Return the (X, Y) coordinate for the center point of the cell that contains the specified text.  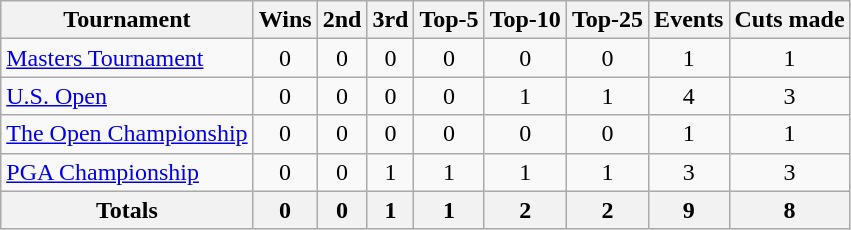
PGA Championship (127, 172)
8 (790, 210)
Cuts made (790, 20)
4 (689, 96)
Totals (127, 210)
Masters Tournament (127, 58)
Wins (285, 20)
3rd (390, 20)
9 (689, 210)
The Open Championship (127, 134)
Top-10 (525, 20)
Top-25 (607, 20)
U.S. Open (127, 96)
Events (689, 20)
Top-5 (449, 20)
Tournament (127, 20)
2nd (342, 20)
